Capture the cell that displays the provided text and extract its [X, Y] central coordinate. 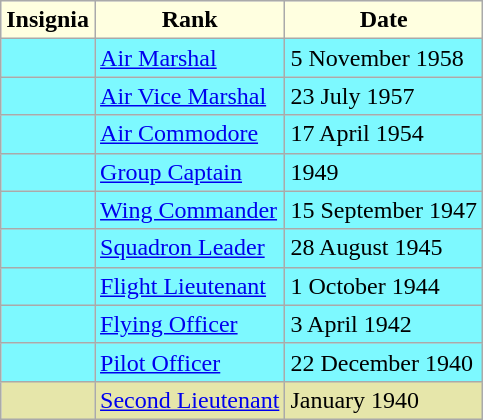
3 April 1942 [384, 324]
22 December 1940 [384, 362]
Flying Officer [190, 324]
17 April 1954 [384, 134]
Insignia [48, 20]
Air Marshal [190, 58]
5 November 1958 [384, 58]
Rank [190, 20]
1949 [384, 172]
Group Captain [190, 172]
1 October 1944 [384, 286]
Squadron Leader [190, 248]
Pilot Officer [190, 362]
28 August 1945 [384, 248]
Air Commodore [190, 134]
Air Vice Marshal [190, 96]
Date [384, 20]
January 1940 [384, 400]
Second Lieutenant [190, 400]
Flight Lieutenant [190, 286]
23 July 1957 [384, 96]
Wing Commander [190, 210]
15 September 1947 [384, 210]
